Search for the cell housing the specified text and yield its (X, Y) center coordinate. 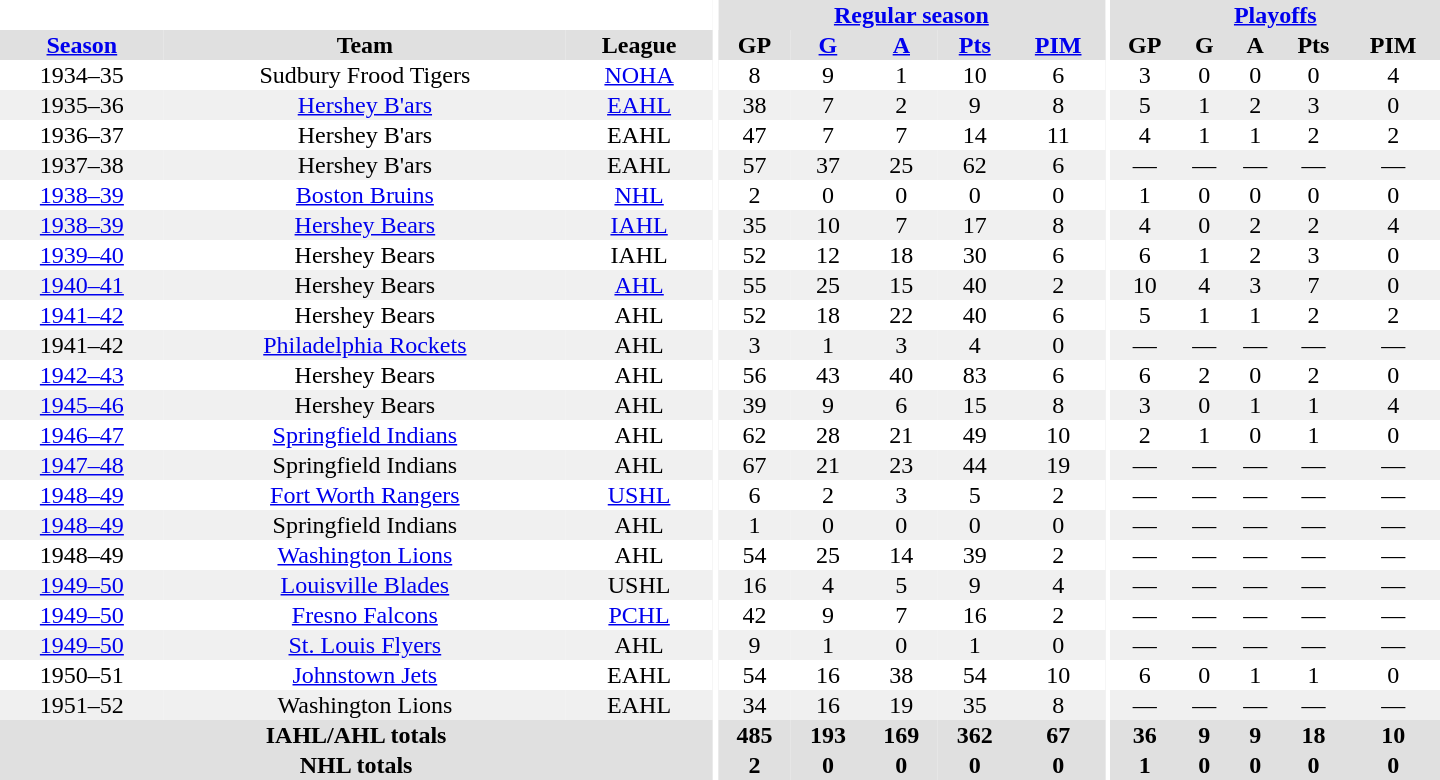
49 (974, 435)
Philadelphia Rockets (365, 345)
1946–47 (82, 435)
56 (754, 375)
43 (828, 375)
Regular season (912, 15)
Fort Worth Rangers (365, 495)
193 (828, 735)
St. Louis Flyers (365, 645)
Fresno Falcons (365, 615)
1947–48 (82, 465)
37 (828, 165)
28 (828, 435)
1936–37 (82, 135)
NHL totals (356, 765)
1950–51 (82, 675)
36 (1145, 735)
44 (974, 465)
1935–36 (82, 105)
Team (365, 45)
30 (974, 255)
1942–43 (82, 375)
IAHL/AHL totals (356, 735)
NOHA (639, 75)
Louisville Blades (365, 585)
PCHL (639, 615)
Sudbury Frood Tigers (365, 75)
Johnstown Jets (365, 675)
1945–46 (82, 405)
Playoffs (1276, 15)
22 (902, 315)
1939–40 (82, 255)
17 (974, 225)
47 (754, 135)
169 (902, 735)
34 (754, 705)
Boston Bruins (365, 195)
1934–35 (82, 75)
League (639, 45)
Season (82, 45)
42 (754, 615)
57 (754, 165)
1951–52 (82, 705)
485 (754, 735)
1937–38 (82, 165)
362 (974, 735)
23 (902, 465)
1940–41 (82, 285)
83 (974, 375)
11 (1058, 135)
12 (828, 255)
NHL (639, 195)
55 (754, 285)
